Search for the cell housing the specified text and yield its [x, y] center coordinate. 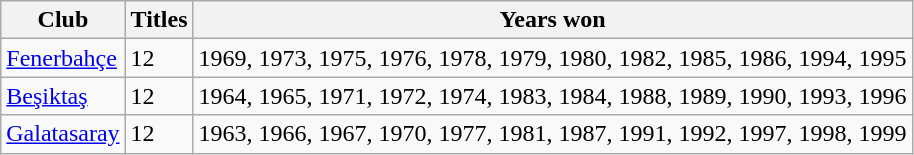
Years won [552, 20]
Club [63, 20]
1964, 1965, 1971, 1972, 1974, 1983, 1984, 1988, 1989, 1990, 1993, 1996 [552, 96]
Fenerbahçe [63, 58]
Beşiktaş [63, 96]
1969, 1973, 1975, 1976, 1978, 1979, 1980, 1982, 1985, 1986, 1994, 1995 [552, 58]
Titles [159, 20]
1963, 1966, 1967, 1970, 1977, 1981, 1987, 1991, 1992, 1997, 1998, 1999 [552, 134]
Galatasaray [63, 134]
